Return (x, y) of the center of cell containing provided text 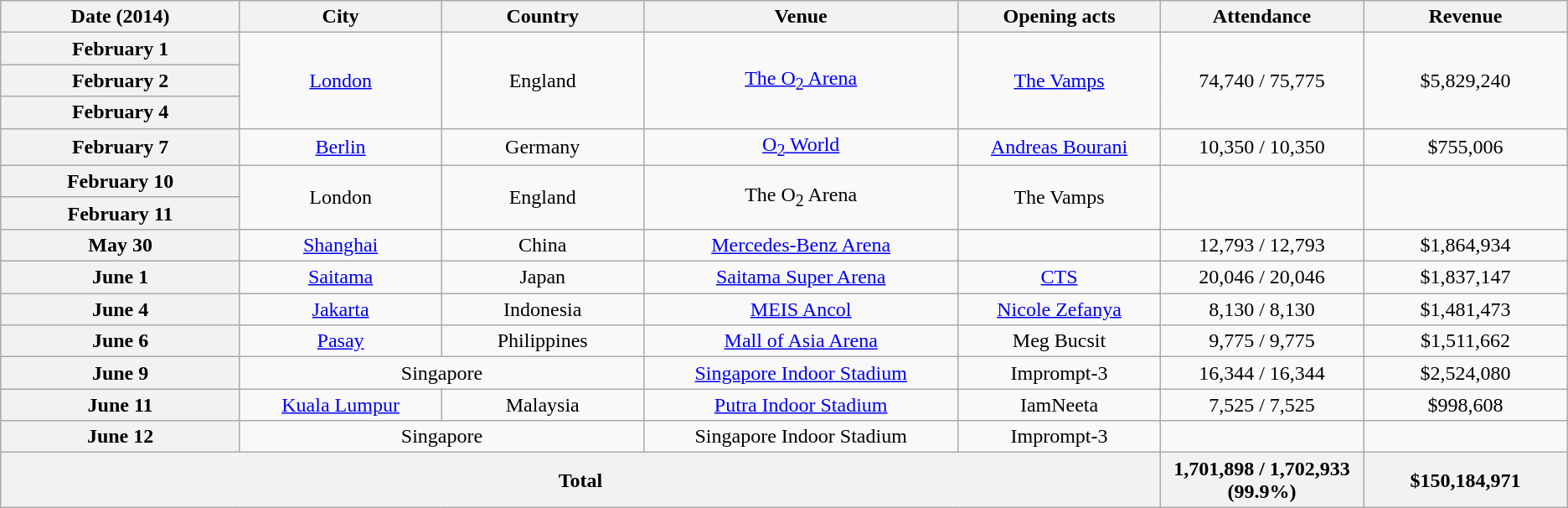
February 1 (121, 49)
CTS (1060, 277)
February 4 (121, 112)
February 7 (121, 147)
Germany (543, 147)
Pasay (340, 341)
Philippines (543, 341)
10,350 / 10,350 (1261, 147)
$998,608 (1466, 405)
$755,006 (1466, 147)
June 12 (121, 437)
20,046 / 20,046 (1261, 277)
MEIS Ancol (801, 309)
Country (543, 17)
$1,481,473 (1466, 309)
February 2 (121, 80)
Attendance (1261, 17)
June 6 (121, 341)
February 10 (121, 181)
Putra Indoor Stadium (801, 405)
June 9 (121, 373)
Saitama (340, 277)
June 4 (121, 309)
74,740 / 75,775 (1261, 80)
Total (581, 479)
June 11 (121, 405)
Japan (543, 277)
Meg Bucsit (1060, 341)
$1,511,662 (1466, 341)
9,775 / 9,775 (1261, 341)
February 11 (121, 213)
Kuala Lumpur (340, 405)
China (543, 245)
IamNeeta (1060, 405)
Revenue (1466, 17)
$5,829,240 (1466, 80)
May 30 (121, 245)
7,525 / 7,525 (1261, 405)
$1,864,934 (1466, 245)
Mall of Asia Arena (801, 341)
Venue (801, 17)
Opening acts (1060, 17)
16,344 / 16,344 (1261, 373)
O2 World (801, 147)
Berlin (340, 147)
Shanghai (340, 245)
Date (2014) (121, 17)
Saitama Super Arena (801, 277)
1,701,898 / 1,702,933(99.9%) (1261, 479)
Malaysia (543, 405)
$150,184,971 (1466, 479)
Indonesia (543, 309)
12,793 / 12,793 (1261, 245)
Nicole Zefanya (1060, 309)
June 1 (121, 277)
Mercedes-Benz Arena (801, 245)
City (340, 17)
$1,837,147 (1466, 277)
8,130 / 8,130 (1261, 309)
$2,524,080 (1466, 373)
Jakarta (340, 309)
Andreas Bourani (1060, 147)
